Detect which cell encompasses the target text, then output its [x, y] center coordinate. 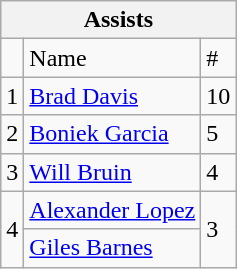
10 [218, 96]
Will Bruin [112, 172]
Boniek Garcia [112, 134]
Giles Barnes [112, 248]
Name [112, 58]
Assists [118, 20]
# [218, 58]
Brad Davis [112, 96]
2 [12, 134]
1 [12, 96]
Alexander Lopez [112, 210]
5 [218, 134]
